Provide the (X, Y) coordinate of the cell's center where the given text is located.  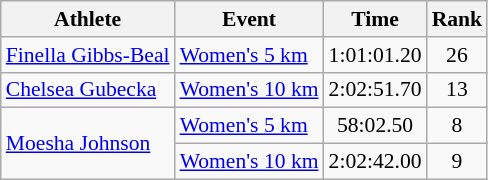
Rank (458, 19)
2:02:51.70 (376, 90)
58:02.50 (376, 126)
9 (458, 162)
8 (458, 126)
Chelsea Gubecka (88, 90)
Event (250, 19)
26 (458, 55)
Time (376, 19)
Finella Gibbs-Beal (88, 55)
Athlete (88, 19)
1:01:01.20 (376, 55)
Moesha Johnson (88, 144)
2:02:42.00 (376, 162)
13 (458, 90)
